Identify which cell holds the provided text, then report its [X, Y] central coordinate. 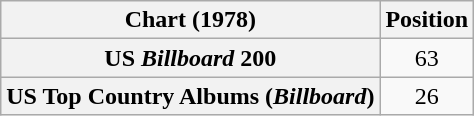
Chart (1978) [190, 20]
US Billboard 200 [190, 58]
26 [427, 96]
63 [427, 58]
US Top Country Albums (Billboard) [190, 96]
Position [427, 20]
